Output the [x, y] coordinate of the center of the cell containing the given text.  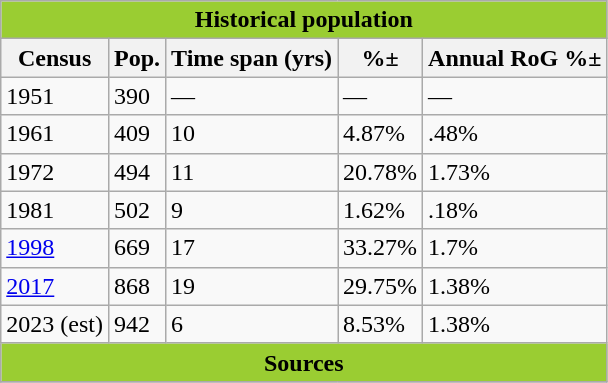
Pop. [136, 58]
Sources [304, 362]
1.7% [515, 248]
669 [136, 248]
2017 [55, 286]
4.87% [380, 134]
6 [252, 324]
1972 [55, 172]
1.62% [380, 210]
Census [55, 58]
409 [136, 134]
9 [252, 210]
8.53% [380, 324]
20.78% [380, 172]
29.75% [380, 286]
Historical population [304, 20]
494 [136, 172]
1.73% [515, 172]
1961 [55, 134]
942 [136, 324]
2023 (est) [55, 324]
Annual RoG %± [515, 58]
17 [252, 248]
33.27% [380, 248]
Time span (yrs) [252, 58]
11 [252, 172]
.18% [515, 210]
19 [252, 286]
1951 [55, 96]
502 [136, 210]
868 [136, 286]
390 [136, 96]
.48% [515, 134]
1981 [55, 210]
1998 [55, 248]
%± [380, 58]
10 [252, 134]
